Scan for the cell matching the given text and deliver its [X, Y] coordinate at center. 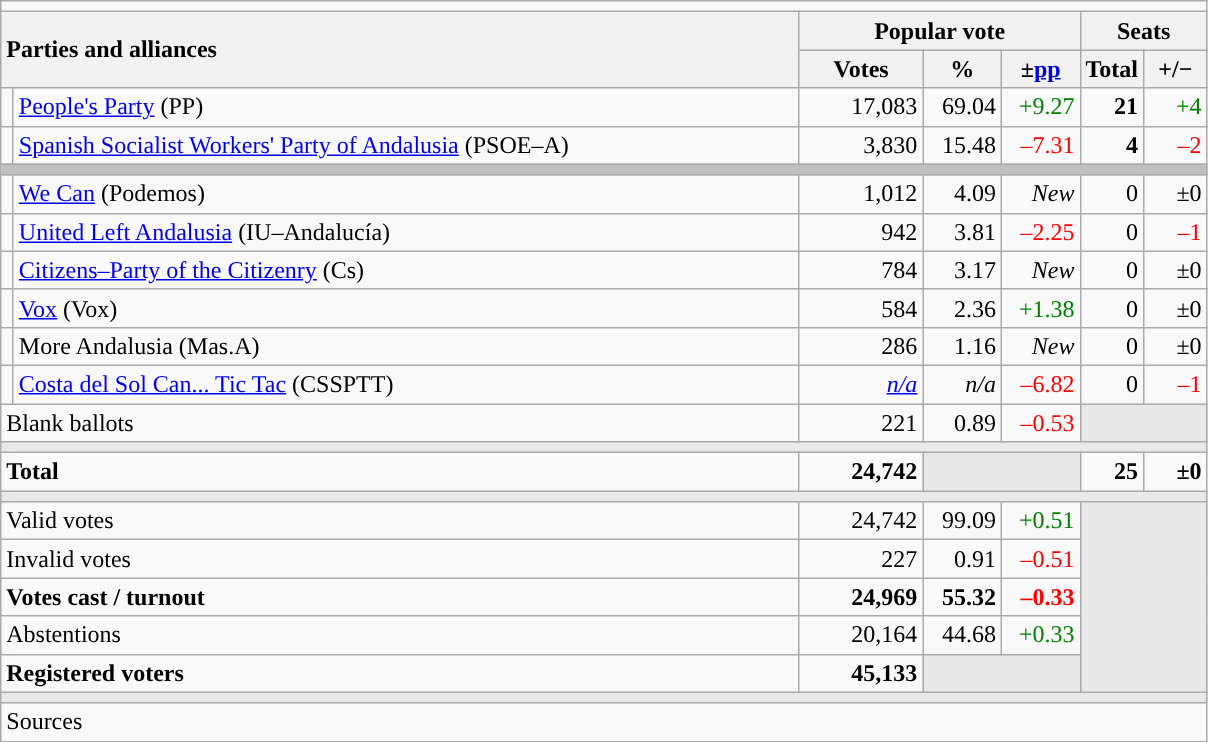
–6.82 [1040, 384]
4.09 [962, 194]
More Andalusia (Mas.A) [406, 346]
Abstentions [400, 635]
221 [861, 423]
25 [1112, 472]
United Left Andalusia (IU–Andalucía) [406, 232]
Sources [604, 722]
45,133 [861, 673]
–2.25 [1040, 232]
Vox (Vox) [406, 308]
Registered voters [400, 673]
Citizens–Party of the Citizenry (Cs) [406, 270]
0.89 [962, 423]
4 [1112, 145]
24,969 [861, 597]
–7.31 [1040, 145]
Invalid votes [400, 559]
People's Party (PP) [406, 107]
We Can (Podemos) [406, 194]
Seats [1144, 31]
+/− [1176, 69]
+1.38 [1040, 308]
–0.53 [1040, 423]
% [962, 69]
3.81 [962, 232]
55.32 [962, 597]
±pp [1040, 69]
942 [861, 232]
784 [861, 270]
17,083 [861, 107]
–2 [1176, 145]
44.68 [962, 635]
286 [861, 346]
584 [861, 308]
21 [1112, 107]
+4 [1176, 107]
0.91 [962, 559]
–0.33 [1040, 597]
+0.33 [1040, 635]
99.09 [962, 521]
227 [861, 559]
3.17 [962, 270]
2.36 [962, 308]
1.16 [962, 346]
Blank ballots [400, 423]
Parties and alliances [400, 50]
3,830 [861, 145]
69.04 [962, 107]
1,012 [861, 194]
Costa del Sol Can... Tic Tac (CSSPTT) [406, 384]
15.48 [962, 145]
+0.51 [1040, 521]
Spanish Socialist Workers' Party of Andalusia (PSOE–A) [406, 145]
20,164 [861, 635]
Popular vote [940, 31]
Votes cast / turnout [400, 597]
+9.27 [1040, 107]
Valid votes [400, 521]
Votes [861, 69]
–0.51 [1040, 559]
